Pinpoint the cell where the given text exists, returning its (X, Y) midpoint coordinate. 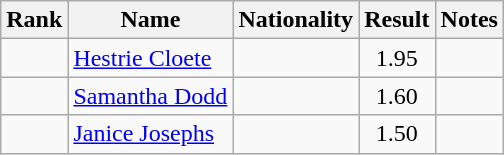
Nationality (296, 20)
Notes (469, 20)
1.50 (397, 134)
Janice Josephs (150, 134)
Name (150, 20)
Samantha Dodd (150, 96)
Rank (34, 20)
Hestrie Cloete (150, 58)
1.60 (397, 96)
1.95 (397, 58)
Result (397, 20)
